Find where the given text appears and provide that cell's center as [x, y] coordinate. 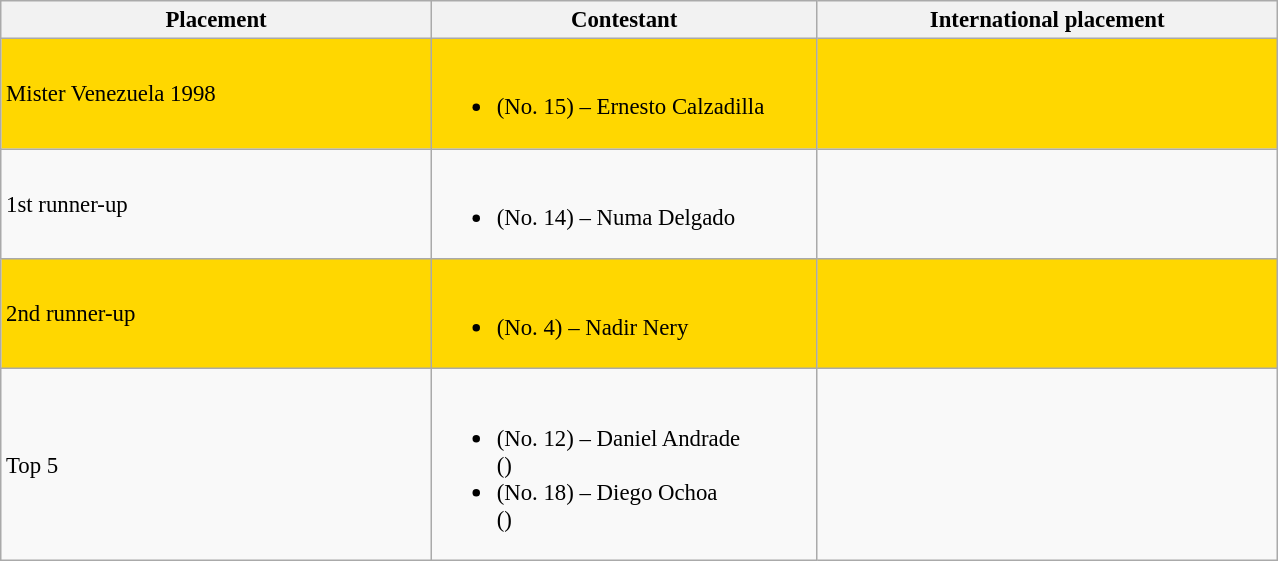
Placement [216, 20]
(No. 14) – Numa Delgado [624, 204]
Contestant [624, 20]
Mister Venezuela 1998 [216, 94]
(No. 15) – Ernesto Calzadilla [624, 94]
(No. 4) – Nadir Nery [624, 314]
International placement [1048, 20]
1st runner-up [216, 204]
2nd runner-up [216, 314]
(No. 12) – Daniel Andrade() (No. 18) – Diego Ochoa() [624, 464]
Top 5 [216, 464]
